Capture the cell that displays the provided text and extract its [X, Y] central coordinate. 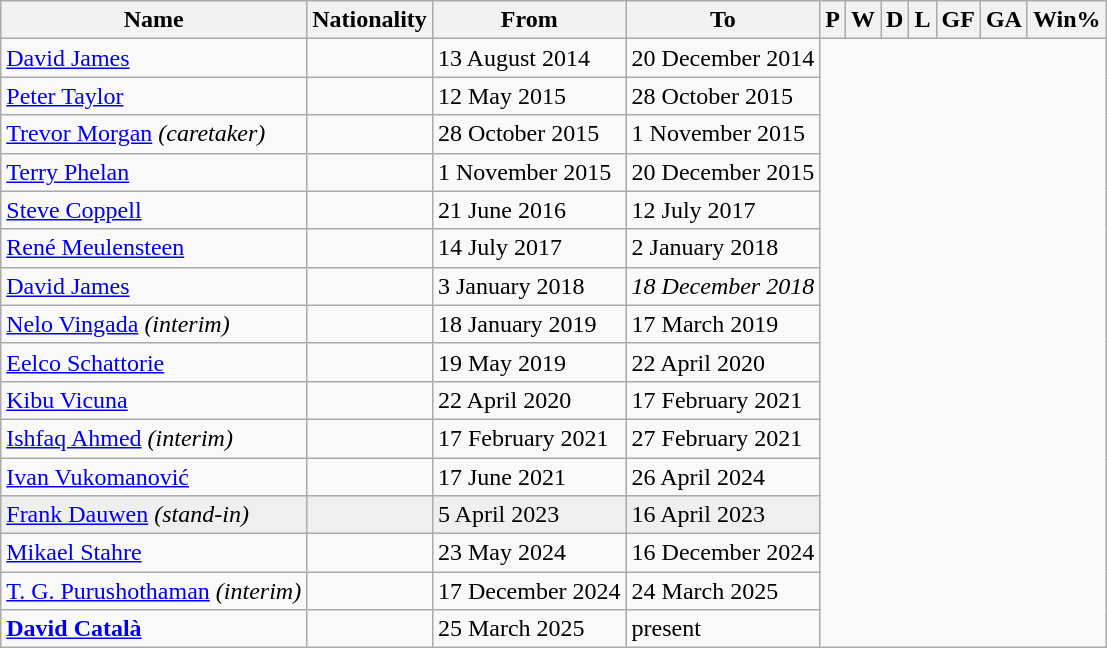
18 December 2018 [723, 286]
present [723, 629]
David Català [154, 629]
17 June 2021 [529, 477]
W [862, 20]
Frank Dauwen (stand-in) [154, 515]
Name [154, 20]
Win% [1066, 20]
Trevor Morgan (caretaker) [154, 134]
19 May 2019 [529, 362]
16 December 2024 [723, 553]
20 December 2015 [723, 172]
17 December 2024 [529, 591]
D [895, 20]
René Meulensteen [154, 248]
18 January 2019 [529, 324]
12 July 2017 [723, 210]
Mikael Stahre [154, 553]
3 January 2018 [529, 286]
Terry Phelan [154, 172]
GA [1004, 20]
5 April 2023 [529, 515]
16 April 2023 [723, 515]
21 June 2016 [529, 210]
Nelo Vingada (interim) [154, 324]
14 July 2017 [529, 248]
GF [958, 20]
24 March 2025 [723, 591]
P [833, 20]
Ivan Vukomanović [154, 477]
Nationality [370, 20]
27 February 2021 [723, 438]
2 January 2018 [723, 248]
L [922, 20]
Ishfaq Ahmed (interim) [154, 438]
17 March 2019 [723, 324]
From [529, 20]
T. G. Purushothaman (interim) [154, 591]
Kibu Vicuna [154, 400]
20 December 2014 [723, 58]
26 April 2024 [723, 477]
25 March 2025 [529, 629]
12 May 2015 [529, 96]
Eelco Schattorie [154, 362]
13 August 2014 [529, 58]
Steve Coppell [154, 210]
Peter Taylor [154, 96]
To [723, 20]
23 May 2024 [529, 553]
